Identify which cell holds the provided text, then report its (X, Y) central coordinate. 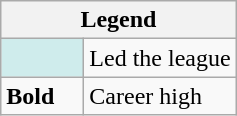
Led the league (160, 58)
Legend (118, 20)
Bold (42, 96)
Career high (160, 96)
